Find where the given text appears and provide that cell's center as (x, y) coordinate. 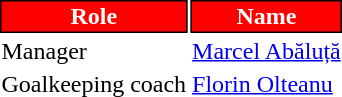
Manager (94, 51)
Role (94, 16)
